Pinpoint the cell where the given text exists, returning its (x, y) midpoint coordinate. 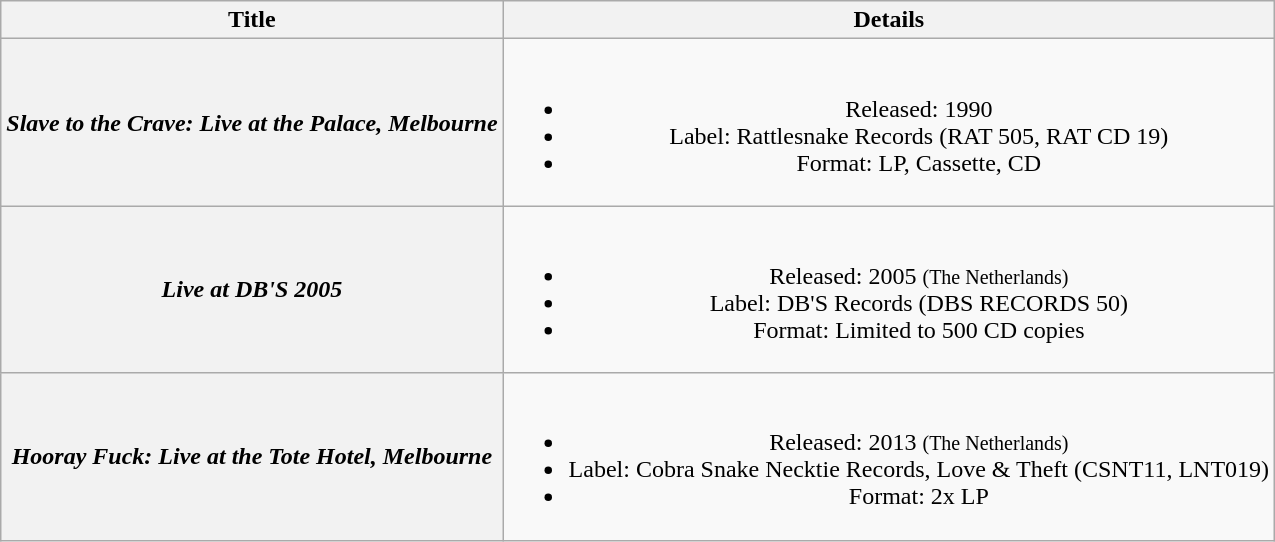
Details (889, 20)
Hooray Fuck: Live at the Tote Hotel, Melbourne (252, 456)
Released: 2013 (The Netherlands)Label: Cobra Snake Necktie Records, Love & Theft (CSNT11, LNT019)Format: 2x LP (889, 456)
Live at DB'S 2005 (252, 290)
Title (252, 20)
Released: 2005 (The Netherlands)Label: DB'S Records (DBS RECORDS 50)Format: Limited to 500 CD copies (889, 290)
Slave to the Crave: Live at the Palace, Melbourne (252, 122)
Released: 1990Label: Rattlesnake Records (RAT 505, RAT CD 19)Format: LP, Cassette, CD (889, 122)
